Search for the cell housing the specified text and yield its (x, y) center coordinate. 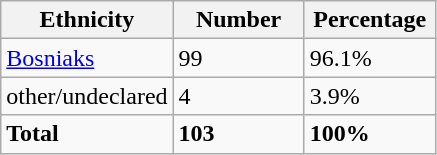
96.1% (370, 58)
4 (238, 96)
other/undeclared (87, 96)
103 (238, 134)
Bosniaks (87, 58)
100% (370, 134)
Ethnicity (87, 20)
Number (238, 20)
99 (238, 58)
3.9% (370, 96)
Percentage (370, 20)
Total (87, 134)
